Output the [X, Y] coordinate of the center of the cell containing the given text.  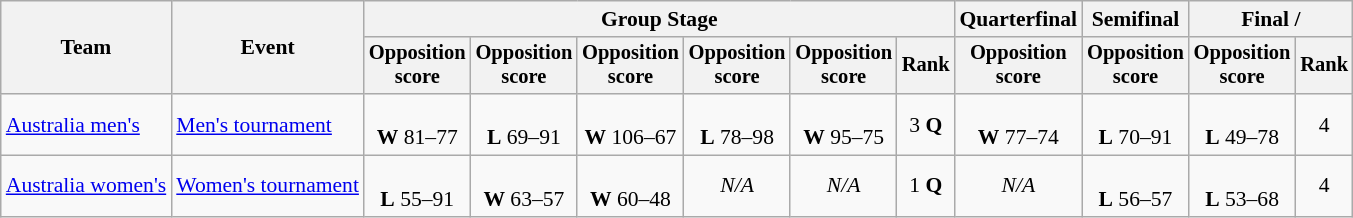
W 77–74 [1019, 124]
1 Q [926, 186]
Australia women's [86, 186]
L 56–57 [1136, 186]
W 60–48 [630, 186]
L 70–91 [1136, 124]
Team [86, 48]
Final / [1271, 19]
Women's tournament [268, 186]
Quarterfinal [1019, 19]
3 Q [926, 124]
Semifinal [1136, 19]
L 55–91 [418, 186]
W 106–67 [630, 124]
L 49–78 [1242, 124]
W 81–77 [418, 124]
W 63–57 [524, 186]
Group Stage [660, 19]
Australia men's [86, 124]
L 53–68 [1242, 186]
W 95–75 [844, 124]
L 78–98 [738, 124]
L 69–91 [524, 124]
Event [268, 48]
Men's tournament [268, 124]
